Capture the cell that displays the provided text and extract its (X, Y) central coordinate. 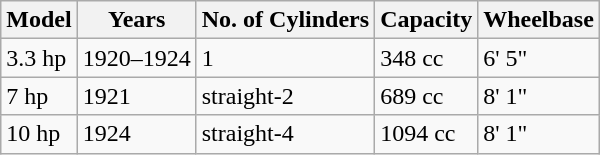
1921 (136, 96)
6' 5" (539, 58)
348 cc (426, 58)
Years (136, 20)
1 (285, 58)
straight-4 (285, 134)
Wheelbase (539, 20)
1094 cc (426, 134)
1924 (136, 134)
straight-2 (285, 96)
No. of Cylinders (285, 20)
Model (39, 20)
1920–1924 (136, 58)
Capacity (426, 20)
10 hp (39, 134)
3.3 hp (39, 58)
7 hp (39, 96)
689 cc (426, 96)
